Return [x, y] of the center of cell containing provided text 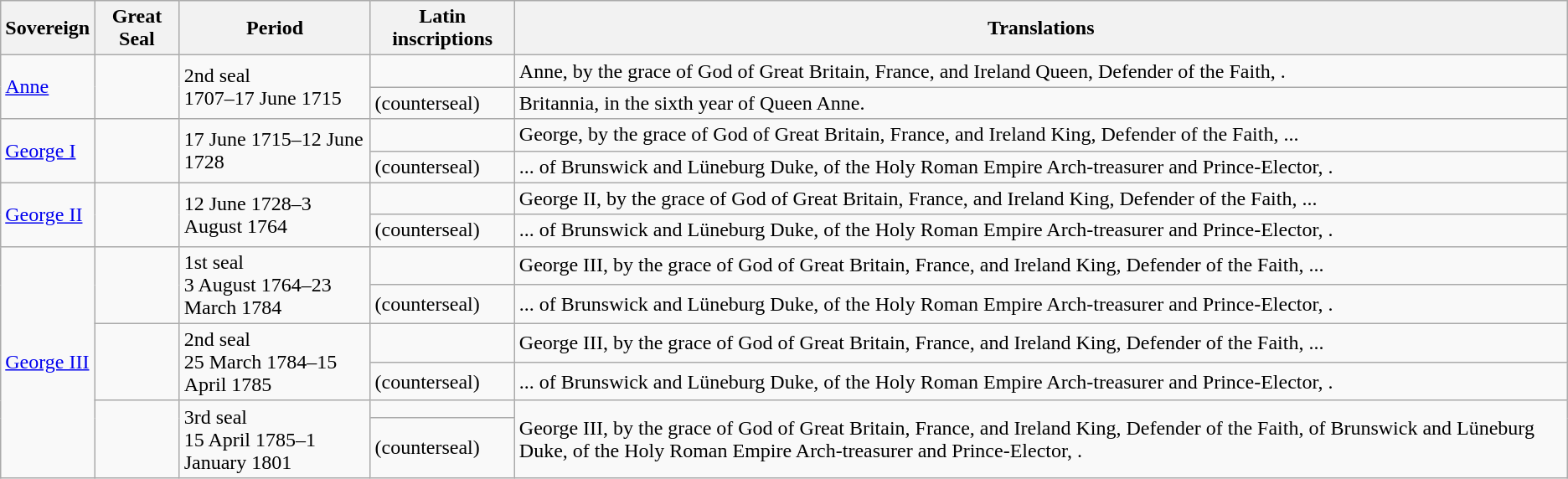
12 June 1728–3 August 1764 [275, 214]
Anne [48, 87]
Great Seal [137, 28]
Sovereign [48, 28]
Period [275, 28]
Britannia, in the sixth year of Queen Anne. [1040, 103]
George, by the grace of God of Great Britain, France, and Ireland King, Defender of the Faith, ... [1040, 135]
Translations [1040, 28]
3rd seal15 April 1785–1 January 1801 [275, 439]
George III [48, 362]
George I [48, 151]
George II, by the grace of God of Great Britain, France, and Ireland King, Defender of the Faith, ... [1040, 198]
Latin inscriptions [442, 28]
Anne, by the grace of God of Great Britain, France, and Ireland Queen, Defender of the Faith, . [1040, 71]
2nd seal25 March 1784–15 April 1785 [275, 362]
17 June 1715–12 June 1728 [275, 151]
George II [48, 214]
2nd seal1707–17 June 1715 [275, 87]
1st seal3 August 1764–23 March 1784 [275, 285]
